Scan for the cell matching the given text and deliver its (X, Y) coordinate at center. 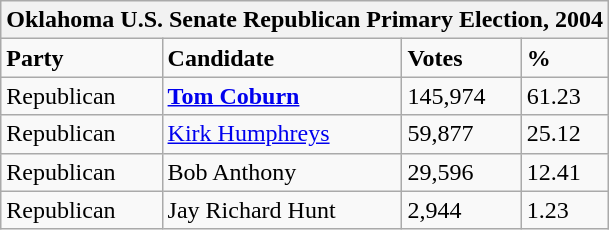
Bob Anthony (282, 172)
1.23 (564, 210)
Candidate (282, 58)
2,944 (462, 210)
12.41 (564, 172)
25.12 (564, 134)
Jay Richard Hunt (282, 210)
Oklahoma U.S. Senate Republican Primary Election, 2004 (305, 20)
61.23 (564, 96)
Votes (462, 58)
Party (82, 58)
29,596 (462, 172)
Kirk Humphreys (282, 134)
59,877 (462, 134)
Tom Coburn (282, 96)
% (564, 58)
145,974 (462, 96)
